Output the (x, y) coordinate of the center of the cell containing the given text.  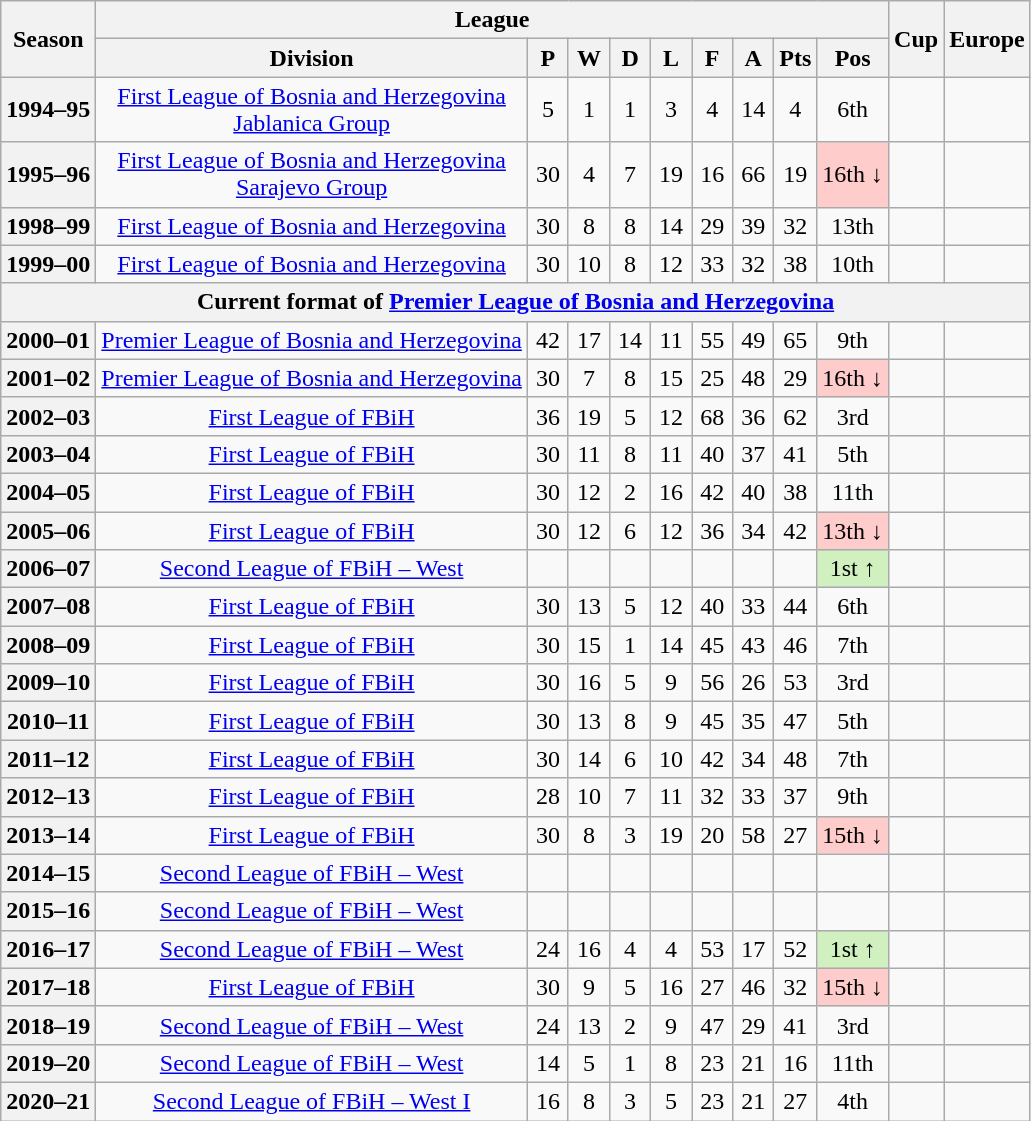
Cup (916, 39)
Season (48, 39)
56 (712, 683)
Division (312, 58)
First League of Bosnia and HerzegovinaSarajevo Group (312, 174)
A (754, 58)
13th ↓ (853, 531)
Second League of FBiH – West I (312, 1101)
2014–15 (48, 873)
2005–06 (48, 531)
39 (754, 226)
D (630, 58)
L (672, 58)
2011–12 (48, 759)
2012–13 (48, 797)
26 (754, 683)
55 (712, 340)
2002–03 (48, 416)
68 (712, 416)
44 (796, 607)
20 (712, 835)
2019–20 (48, 1063)
2020–21 (48, 1101)
2007–08 (48, 607)
1994–95 (48, 110)
Europe (988, 39)
2006–07 (48, 569)
2000–01 (48, 340)
2008–09 (48, 645)
49 (754, 340)
2016–17 (48, 949)
Pos (853, 58)
1998–99 (48, 226)
Pts (796, 58)
62 (796, 416)
First League of Bosnia and HerzegovinaJablanica Group (312, 110)
28 (548, 797)
League (492, 20)
2001–02 (48, 378)
2017–18 (48, 987)
Current format of Premier League of Bosnia and Herzegovina (516, 302)
2003–04 (48, 454)
35 (754, 721)
52 (796, 949)
2013–14 (48, 835)
10th (853, 264)
1995–96 (48, 174)
W (588, 58)
2015–16 (48, 911)
13th (853, 226)
P (548, 58)
4th (853, 1101)
66 (754, 174)
2018–19 (48, 1025)
25 (712, 378)
43 (754, 645)
1999–00 (48, 264)
2010–11 (48, 721)
65 (796, 340)
2009–10 (48, 683)
58 (754, 835)
F (712, 58)
2004–05 (48, 492)
